Extract the [x, y] coordinate from the center of the cell holding the provided text.  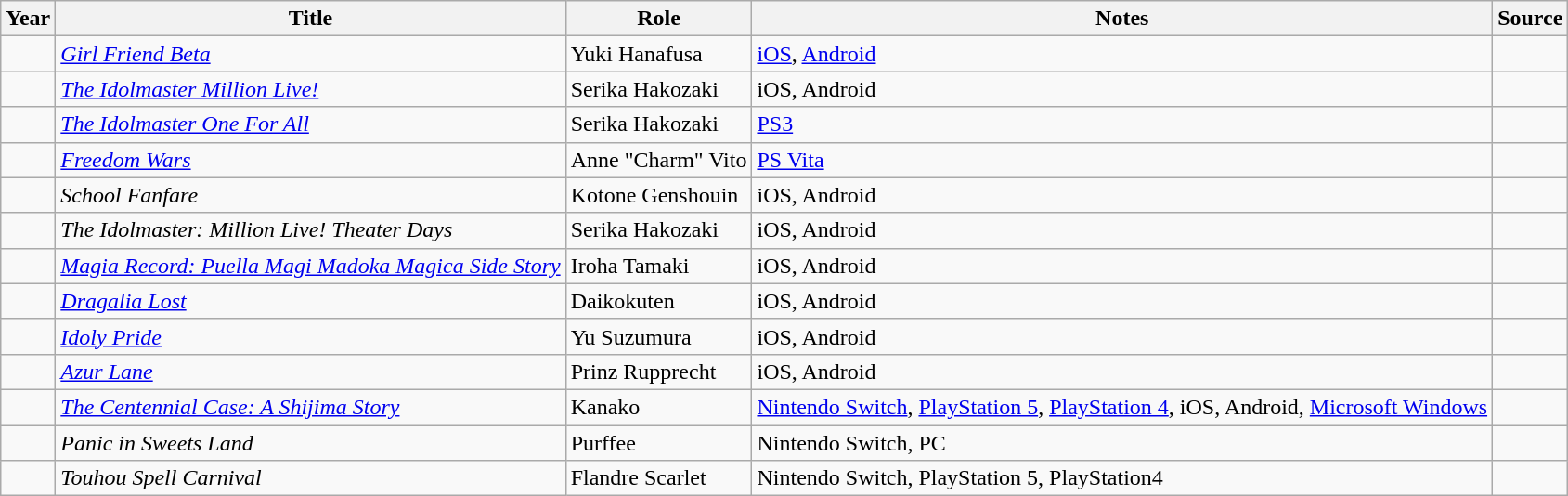
Touhou Spell Carnival [310, 478]
Notes [1122, 19]
Role [659, 19]
Iroha Tamaki [659, 266]
Azur Lane [310, 372]
Kanako [659, 407]
PS3 [1122, 124]
The Idolmaster: Million Live! Theater Days [310, 230]
Purffee [659, 443]
Freedom Wars [310, 160]
Year [28, 19]
Source [1530, 19]
Kotone Genshouin [659, 195]
The Idolmaster Million Live! [310, 89]
Title [310, 19]
Magia Record: Puella Magi Madoka Magica Side Story [310, 266]
Dragalia Lost [310, 301]
Girl Friend Beta [310, 54]
Prinz Rupprecht [659, 372]
Anne "Charm" Vito [659, 160]
PS Vita [1122, 160]
Daikokuten [659, 301]
Panic in Sweets Land [310, 443]
Yu Suzumura [659, 336]
The Idolmaster One For All [310, 124]
School Fanfare [310, 195]
Idoly Pride [310, 336]
Flandre Scarlet [659, 478]
The Centennial Case: A Shijima Story [310, 407]
Nintendo Switch, PlayStation 5, PlayStation 4, iOS, Android, Microsoft Windows [1122, 407]
Nintendo Switch, PC [1122, 443]
Nintendo Switch, PlayStation 5, PlayStation4 [1122, 478]
Yuki Hanafusa [659, 54]
